Return [x, y] of the center of cell containing provided text 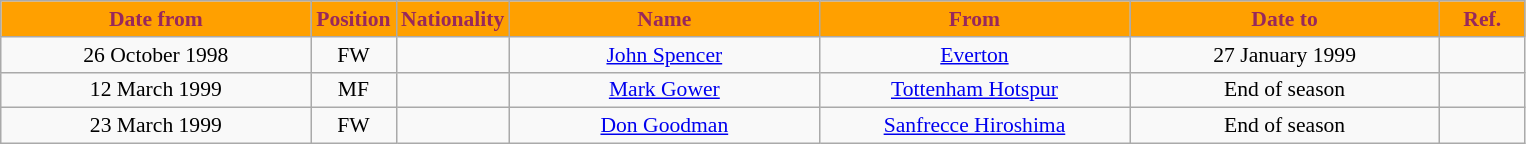
27 January 1999 [1285, 55]
Nationality [452, 19]
MF [354, 90]
Ref. [1482, 19]
Name [664, 19]
Don Goodman [664, 126]
Date to [1285, 19]
Sanfrecce Hiroshima [974, 126]
From [974, 19]
Tottenham Hotspur [974, 90]
Everton [974, 55]
12 March 1999 [156, 90]
Mark Gower [664, 90]
John Spencer [664, 55]
23 March 1999 [156, 126]
Position [354, 19]
Date from [156, 19]
26 October 1998 [156, 55]
